Capture the cell that displays the provided text and extract its [x, y] central coordinate. 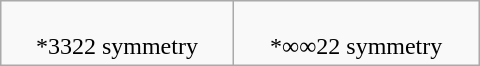
*3322 symmetry [117, 34]
*∞∞22 symmetry [356, 34]
